Find where the given text appears and provide that cell's center as [X, Y] coordinate. 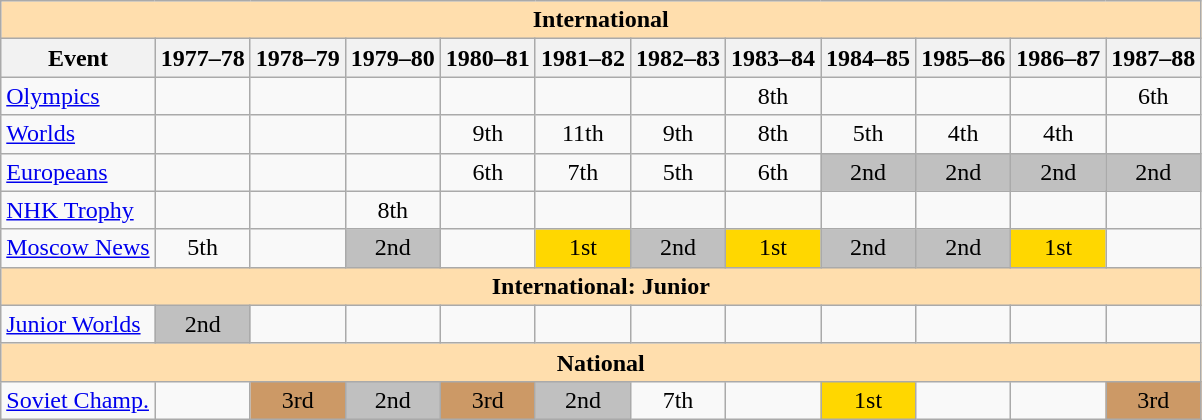
1977–78 [202, 58]
1983–84 [774, 58]
Soviet Champ. [78, 400]
Europeans [78, 172]
11th [582, 134]
Olympics [78, 96]
1987–88 [1154, 58]
Worlds [78, 134]
Event [78, 58]
International: Junior [601, 286]
1980–81 [488, 58]
National [601, 362]
1984–85 [868, 58]
1979–80 [392, 58]
Moscow News [78, 248]
1982–83 [678, 58]
1978–79 [298, 58]
1985–86 [964, 58]
Junior Worlds [78, 324]
1986–87 [1058, 58]
NHK Trophy [78, 210]
1981–82 [582, 58]
International [601, 20]
